Return (x, y) of the center of cell containing provided text 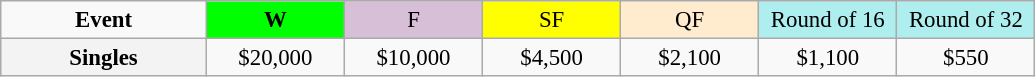
$4,500 (552, 58)
QF (690, 20)
Round of 16 (828, 20)
$20,000 (275, 58)
$2,100 (690, 58)
$550 (966, 58)
Event (104, 20)
F (413, 20)
$1,100 (828, 58)
SF (552, 20)
Round of 32 (966, 20)
Singles (104, 58)
W (275, 20)
$10,000 (413, 58)
